Return the [x, y] coordinate for the center point of the cell that contains the specified text.  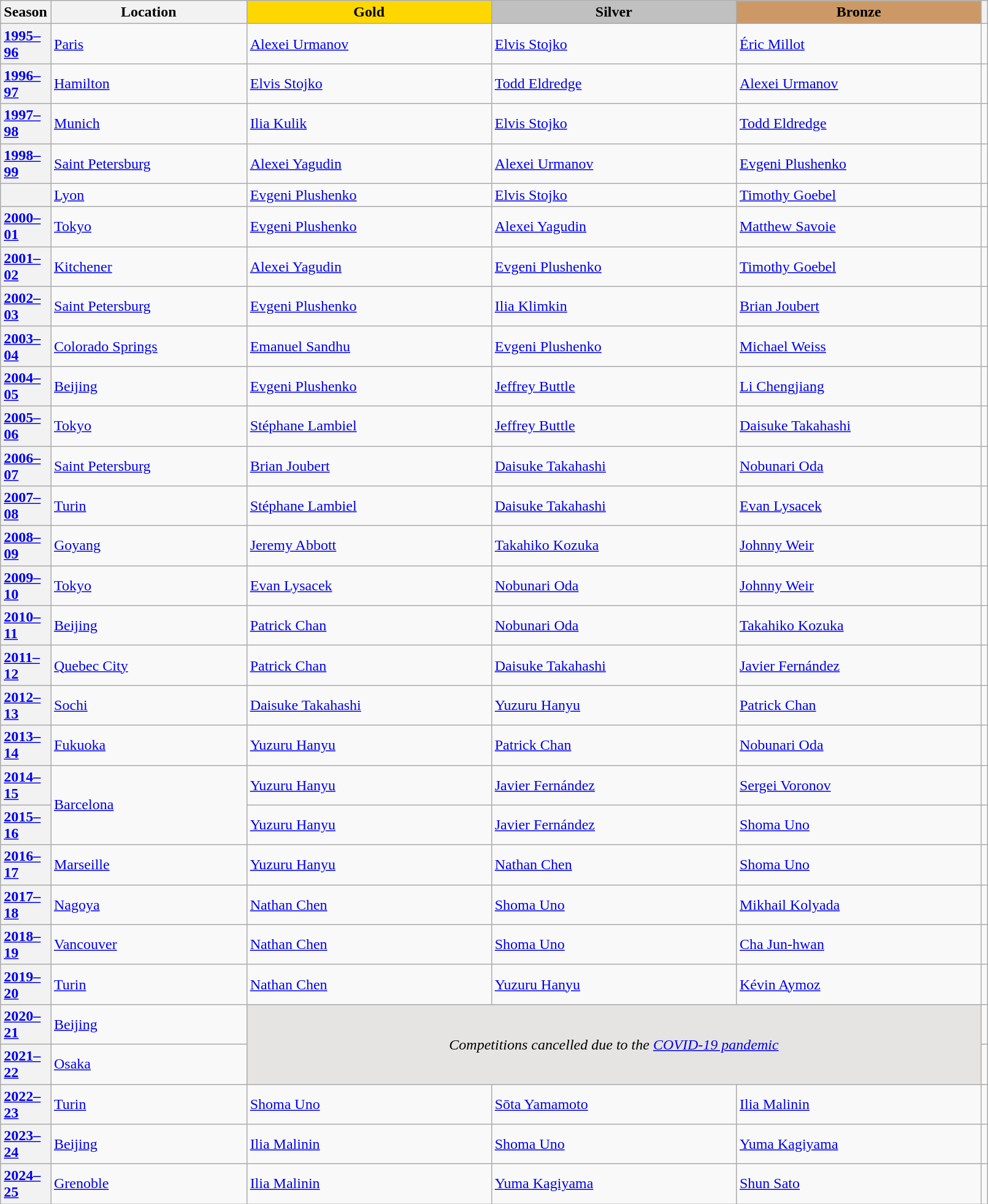
Osaka [148, 1064]
Silver [613, 12]
Hamilton [148, 83]
Cha Jun-hwan [859, 944]
Vancouver [148, 944]
2000–01 [26, 227]
2009–10 [26, 586]
2014–15 [26, 785]
Munich [148, 124]
Ilia Klimkin [613, 307]
2008–09 [26, 546]
Emanuel Sandhu [369, 346]
2005–06 [26, 425]
Quebec City [148, 666]
2017–18 [26, 905]
2015–16 [26, 825]
2023–24 [26, 1144]
Bronze [859, 12]
Kitchener [148, 266]
2003–04 [26, 346]
Ilia Kulik [369, 124]
Barcelona [148, 805]
2010–11 [26, 625]
2020–21 [26, 1024]
2006–07 [26, 466]
Gold [369, 12]
Kévin Aymoz [859, 985]
Location [148, 12]
1995–96 [26, 44]
2018–19 [26, 944]
Colorado Springs [148, 346]
2022–23 [26, 1103]
Sochi [148, 705]
2024–25 [26, 1184]
Mikhail Kolyada [859, 905]
Éric Millot [859, 44]
Shun Sato [859, 1184]
2016–17 [26, 864]
Li Chengjiang [859, 386]
Marseille [148, 864]
Goyang [148, 546]
2012–13 [26, 705]
1998–99 [26, 163]
Sergei Voronov [859, 785]
2019–20 [26, 985]
Jeremy Abbott [369, 546]
Grenoble [148, 1184]
Matthew Savoie [859, 227]
2004–05 [26, 386]
Nagoya [148, 905]
2021–22 [26, 1064]
2001–02 [26, 266]
2007–08 [26, 506]
Paris [148, 44]
2013–14 [26, 745]
Fukuoka [148, 745]
1996–97 [26, 83]
2011–12 [26, 666]
Sōta Yamamoto [613, 1103]
1997–98 [26, 124]
Michael Weiss [859, 346]
Lyon [148, 195]
2002–03 [26, 307]
Season [26, 12]
Competitions cancelled due to the COVID-19 pandemic [614, 1044]
